Search for the cell housing the specified text and yield its [x, y] center coordinate. 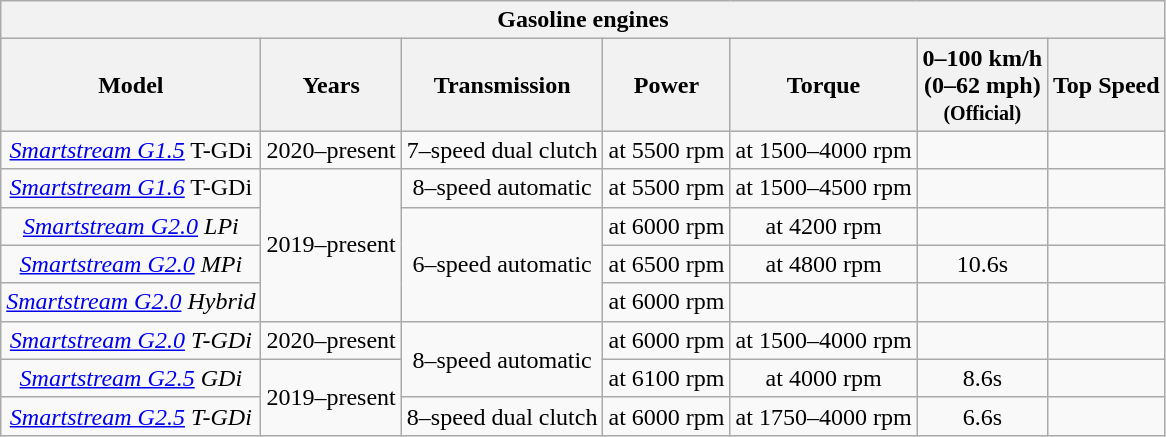
Gasoline engines [583, 20]
Years [331, 85]
Smartstream G1.6 T-GDi [131, 188]
Smartstream G2.0 LPi [131, 226]
Smartstream G1.5 T-GDi [131, 150]
Transmission [502, 85]
Torque [824, 85]
at 4000 rpm [824, 378]
at 4800 rpm [824, 264]
8–speed dual clutch [502, 416]
at 6100 rpm [666, 378]
10.6s [982, 264]
at 1500–4500 rpm [824, 188]
at 4200 rpm [824, 226]
Smartstream G2.0 MPi [131, 264]
Power [666, 85]
Smartstream G2.5 GDi [131, 378]
6.6s [982, 416]
Smartstream G2.0 Hybrid [131, 302]
Top Speed [1107, 85]
at 6500 rpm [666, 264]
Smartstream G2.5 T-GDi [131, 416]
Smartstream G2.0 T-GDi [131, 340]
Model [131, 85]
at 1750–4000 rpm [824, 416]
0–100 km/h(0–62 mph)(Official) [982, 85]
7–speed dual clutch [502, 150]
8.6s [982, 378]
6–speed automatic [502, 264]
